Provide the (x, y) coordinate of the cell's center where the given text is located.  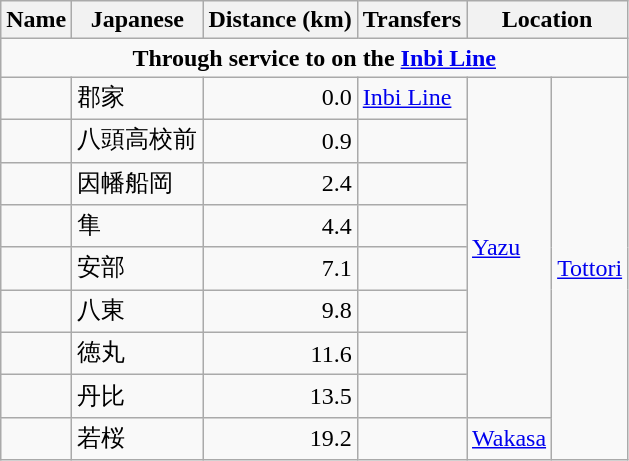
Location (546, 20)
19.2 (280, 438)
9.8 (280, 312)
Distance (km) (280, 20)
Transfers (412, 20)
Tottori (590, 268)
徳丸 (138, 354)
八頭高校前 (138, 140)
11.6 (280, 354)
因幡船岡 (138, 184)
Yazu (508, 247)
2.4 (280, 184)
0.9 (280, 140)
隼 (138, 226)
4.4 (280, 226)
丹比 (138, 396)
郡家 (138, 98)
八東 (138, 312)
7.1 (280, 268)
若桜 (138, 438)
Japanese (138, 20)
Through service to on the Inbi Line (314, 58)
13.5 (280, 396)
Wakasa (508, 438)
Name (36, 20)
安部 (138, 268)
0.0 (280, 98)
Inbi Line (412, 98)
